Find where the given text appears and provide that cell's center as (X, Y) coordinate. 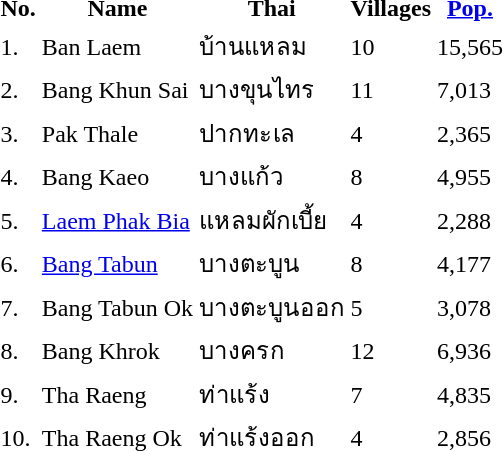
Tha Raeng (117, 394)
บางตะบูนออก (272, 307)
บางครก (272, 350)
Bang Khrok (117, 350)
บางตะบูน (272, 264)
Pak Thale (117, 133)
Laem Phak Bia (117, 220)
ปากทะเล (272, 133)
12 (390, 350)
7 (390, 394)
บางแก้ว (272, 176)
Bang Kaeo (117, 176)
บางขุนไทร (272, 90)
Ban Laem (117, 46)
ท่าแร้ง (272, 394)
Bang Tabun Ok (117, 307)
แหลมผักเบี้ย (272, 220)
5 (390, 307)
บ้านแหลม (272, 46)
11 (390, 90)
Bang Khun Sai (117, 90)
10 (390, 46)
Bang Tabun (117, 264)
